From the cell containing the given text, extract its center point as (x, y) coordinate. 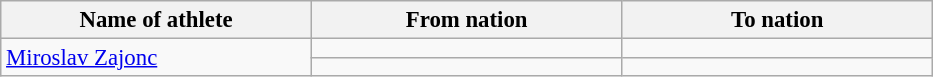
From nation (466, 20)
Name of athlete (156, 20)
Miroslav Zajonc (156, 58)
To nation (778, 20)
